Pinpoint the cell where the given text exists, returning its [x, y] midpoint coordinate. 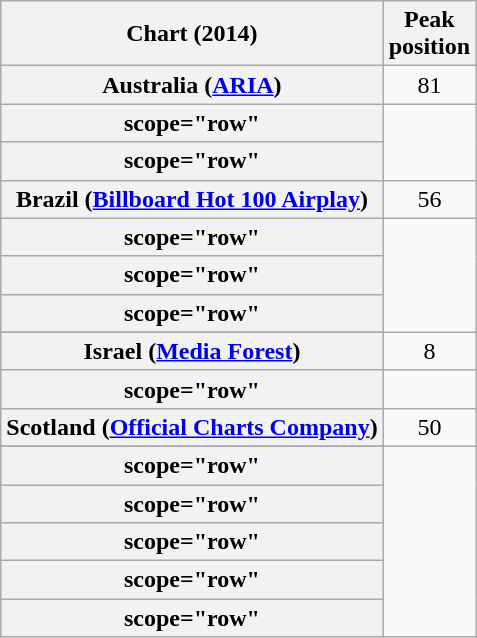
56 [429, 199]
50 [429, 427]
81 [429, 85]
Peakposition [429, 34]
Brazil (Billboard Hot 100 Airplay) [192, 199]
Israel (Media Forest) [192, 351]
Chart (2014) [192, 34]
Scotland (Official Charts Company) [192, 427]
Australia (ARIA) [192, 85]
8 [429, 351]
